Locate the cell with the specified text and output its [X, Y] center coordinate. 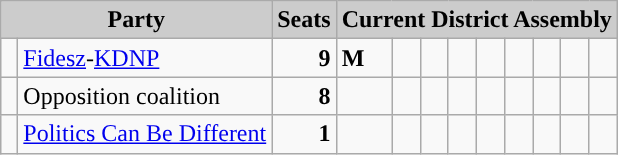
Current District Assembly [476, 20]
M [364, 58]
Fidesz-KDNP [145, 58]
Seats [304, 20]
Politics Can Be Different [145, 134]
8 [304, 96]
Party [136, 20]
1 [304, 134]
Opposition coalition [145, 96]
9 [304, 58]
